Extract the (x, y) coordinate from the center of the cell holding the provided text.  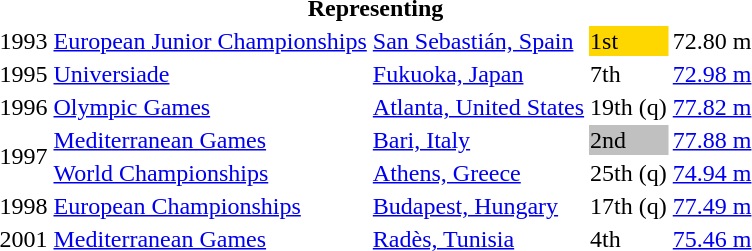
Olympic Games (210, 107)
19th (q) (629, 107)
Universiade (210, 74)
San Sebastián, Spain (478, 41)
European Junior Championships (210, 41)
European Championships (210, 206)
2nd (629, 140)
17th (q) (629, 206)
Budapest, Hungary (478, 206)
Mediterranean Games (210, 140)
Atlanta, United States (478, 107)
Bari, Italy (478, 140)
25th (q) (629, 173)
World Championships (210, 173)
Athens, Greece (478, 173)
1st (629, 41)
7th (629, 74)
Fukuoka, Japan (478, 74)
